Determine the (X, Y) coordinate at the center of the cell enclosing the given text.  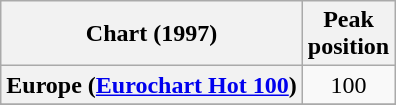
Europe (Eurochart Hot 100) (152, 85)
100 (348, 85)
Peakposition (348, 34)
Chart (1997) (152, 34)
